Output the [x, y] coordinate of the center of the cell containing the given text.  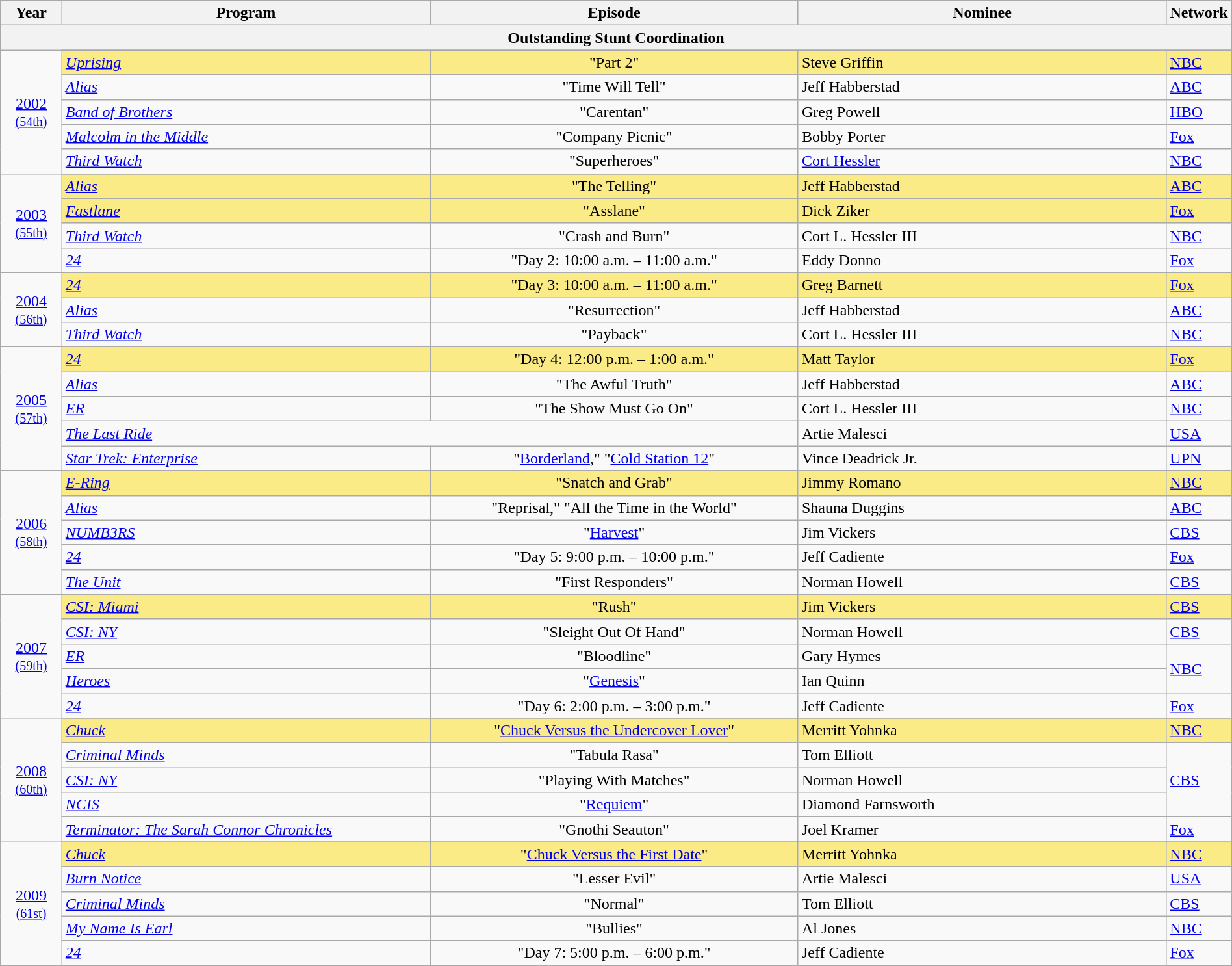
2007(59th) [31, 656]
My Name Is Earl [246, 928]
"Day 5: 9:00 p.m. – 10:00 p.m." [615, 557]
The Unit [246, 582]
2002(54th) [31, 112]
2006(58th) [31, 532]
"Company Picnic" [615, 137]
Gary Hymes [982, 656]
"Resurrection" [615, 310]
"Gnothi Seauton" [615, 829]
NCIS [246, 805]
"Crash and Burn" [615, 235]
Jimmy Romano [982, 483]
"Day 2: 10:00 a.m. – 11:00 a.m." [615, 260]
Shauna Duggins [982, 508]
"Day 3: 10:00 a.m. – 11:00 a.m." [615, 285]
"Time Will Tell" [615, 87]
"The Show Must Go On" [615, 409]
Cort Hessler [982, 161]
"Tabula Rasa" [615, 755]
Vince Deadrick Jr. [982, 458]
2005(57th) [31, 409]
"Rush" [615, 607]
HBO [1199, 112]
Fastlane [246, 211]
"Bloodline" [615, 656]
"Snatch and Grab" [615, 483]
"Part 2" [615, 62]
Diamond Farnsworth [982, 805]
Network [1199, 13]
"The Awful Truth" [615, 384]
Burn Notice [246, 879]
Terminator: The Sarah Connor Chronicles [246, 829]
"The Telling" [615, 186]
Greg Barnett [982, 285]
Bobby Porter [982, 137]
UPN [1199, 458]
Band of Brothers [246, 112]
"Day 7: 5:00 p.m. – 6:00 p.m." [615, 953]
"Day 4: 12:00 p.m. – 1:00 a.m." [615, 359]
Dick Ziker [982, 211]
Malcolm in the Middle [246, 137]
Al Jones [982, 928]
"Asslane" [615, 211]
"First Responders" [615, 582]
NUMB3RS [246, 532]
"Harvest" [615, 532]
Heroes [246, 681]
"Playing With Matches" [615, 780]
Matt Taylor [982, 359]
"Borderland," "Cold Station 12" [615, 458]
2003(55th) [31, 223]
"Normal" [615, 904]
Greg Powell [982, 112]
"Superheroes" [615, 161]
Nominee [982, 13]
"Sleight Out Of Hand" [615, 631]
The Last Ride [430, 434]
"Carentan" [615, 112]
Year [31, 13]
E-Ring [246, 483]
"Reprisal," "All the Time in the World" [615, 508]
Uprising [246, 62]
2008(60th) [31, 780]
Ian Quinn [982, 681]
Outstanding Stunt Coordination [616, 38]
"Chuck Versus the Undercover Lover" [615, 731]
Steve Griffin [982, 62]
Star Trek: Enterprise [246, 458]
2004(56th) [31, 309]
"Lesser Evil" [615, 879]
"Payback" [615, 335]
"Requiem" [615, 805]
2009(61st) [31, 904]
"Bullies" [615, 928]
Episode [615, 13]
"Genesis" [615, 681]
Eddy Donno [982, 260]
CSI: Miami [246, 607]
"Chuck Versus the First Date" [615, 854]
Joel Kramer [982, 829]
"Day 6: 2:00 p.m. – 3:00 p.m." [615, 705]
Program [246, 13]
